For the text-containing cell, return its midpoint in [X, Y] coordinate format. 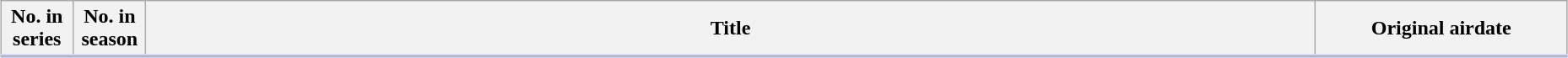
No. inseries [37, 29]
Original airdate [1441, 29]
Title [731, 29]
No. inseason [110, 29]
